Identify which cell holds the provided text, then report its [x, y] central coordinate. 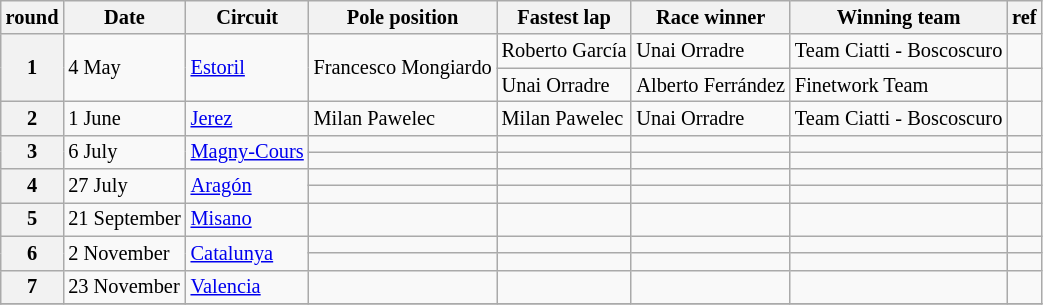
4 [32, 186]
Finetwork Team [898, 85]
21 September [124, 219]
1 [32, 68]
3 [32, 152]
1 June [124, 118]
2 November [124, 253]
Roberto García [564, 51]
Alberto Ferrández [710, 85]
Pole position [403, 17]
Catalunya [248, 253]
Francesco Mongiardo [403, 68]
Fastest lap [564, 17]
5 [32, 219]
Magny-Cours [248, 152]
7 [32, 287]
27 July [124, 186]
Race winner [710, 17]
Jerez [248, 118]
2 [32, 118]
Circuit [248, 17]
4 May [124, 68]
6 July [124, 152]
Aragón [248, 186]
Estoril [248, 68]
Misano [248, 219]
Valencia [248, 287]
23 November [124, 287]
ref [1024, 17]
Winning team [898, 17]
round [32, 17]
Date [124, 17]
6 [32, 253]
